For the text-containing cell, return its midpoint in (x, y) coordinate format. 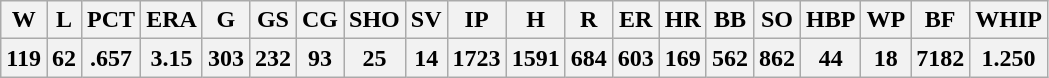
603 (636, 58)
1591 (536, 58)
25 (375, 58)
119 (24, 58)
14 (426, 58)
1.250 (1009, 58)
L (64, 20)
232 (272, 58)
SV (426, 20)
44 (830, 58)
HBP (830, 20)
IP (476, 20)
ER (636, 20)
7182 (940, 58)
169 (682, 58)
93 (320, 58)
BF (940, 20)
W (24, 20)
3.15 (172, 58)
SO (776, 20)
GS (272, 20)
CG (320, 20)
HR (682, 20)
BB (730, 20)
WHIP (1009, 20)
303 (226, 58)
H (536, 20)
684 (588, 58)
862 (776, 58)
SHO (375, 20)
WP (886, 20)
1723 (476, 58)
.657 (112, 58)
62 (64, 58)
562 (730, 58)
18 (886, 58)
PCT (112, 20)
R (588, 20)
ERA (172, 20)
G (226, 20)
